Find where the given text appears and provide that cell's center as [x, y] coordinate. 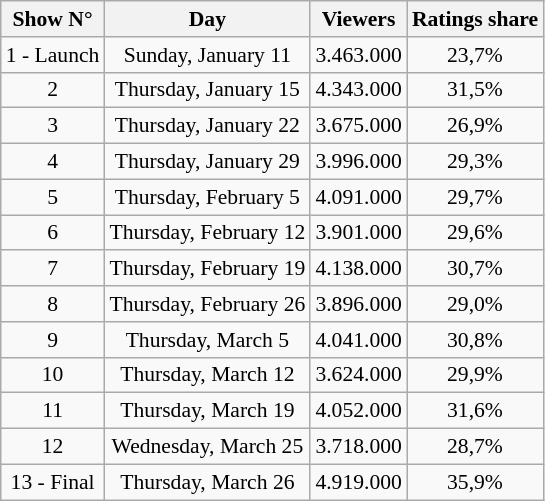
35,9% [475, 482]
31,5% [475, 90]
Thursday, March 5 [207, 340]
30,8% [475, 340]
10 [53, 375]
29,9% [475, 375]
Viewers [358, 19]
3.718.000 [358, 447]
29,7% [475, 197]
Thursday, February 12 [207, 233]
4 [53, 162]
Thursday, January 29 [207, 162]
4.138.000 [358, 269]
6 [53, 233]
13 - Final [53, 482]
Thursday, February 5 [207, 197]
4.041.000 [358, 340]
3.463.000 [358, 55]
9 [53, 340]
3.996.000 [358, 162]
11 [53, 411]
Thursday, March 26 [207, 482]
7 [53, 269]
4.919.000 [358, 482]
23,7% [475, 55]
3.901.000 [358, 233]
31,6% [475, 411]
Thursday, March 12 [207, 375]
Thursday, February 19 [207, 269]
3 [53, 126]
3.675.000 [358, 126]
Show N° [53, 19]
26,9% [475, 126]
12 [53, 447]
Ratings share [475, 19]
Thursday, February 26 [207, 304]
28,7% [475, 447]
Thursday, March 19 [207, 411]
4.343.000 [358, 90]
3.896.000 [358, 304]
Day [207, 19]
4.091.000 [358, 197]
2 [53, 90]
8 [53, 304]
Thursday, January 15 [207, 90]
5 [53, 197]
30,7% [475, 269]
Sunday, January 11 [207, 55]
29,0% [475, 304]
1 - Launch [53, 55]
4.052.000 [358, 411]
29,3% [475, 162]
Thursday, January 22 [207, 126]
29,6% [475, 233]
3.624.000 [358, 375]
Wednesday, March 25 [207, 447]
